Determine the [x, y] coordinate at the center of the cell enclosing the given text.  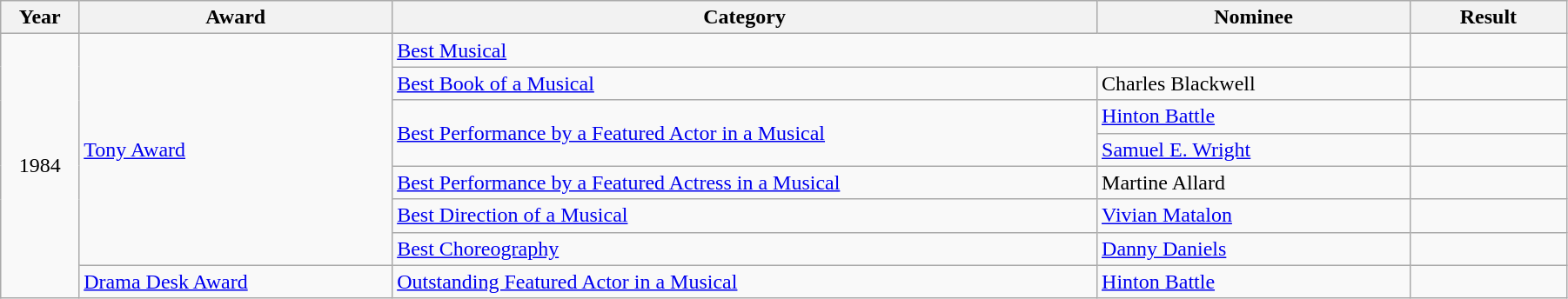
Martine Allard [1254, 183]
Best Choreography [745, 249]
Best Performance by a Featured Actor in a Musical [745, 133]
Charles Blackwell [1254, 83]
Nominee [1254, 17]
Samuel E. Wright [1254, 149]
Year [40, 17]
Best Musical [901, 50]
Best Direction of a Musical [745, 216]
Danny Daniels [1254, 249]
1984 [40, 166]
Outstanding Featured Actor in a Musical [745, 282]
Drama Desk Award [236, 282]
Category [745, 17]
Best Performance by a Featured Actress in a Musical [745, 183]
Best Book of a Musical [745, 83]
Result [1488, 17]
Tony Award [236, 149]
Award [236, 17]
Vivian Matalon [1254, 216]
